Detect which cell encompasses the target text, then output its (X, Y) center coordinate. 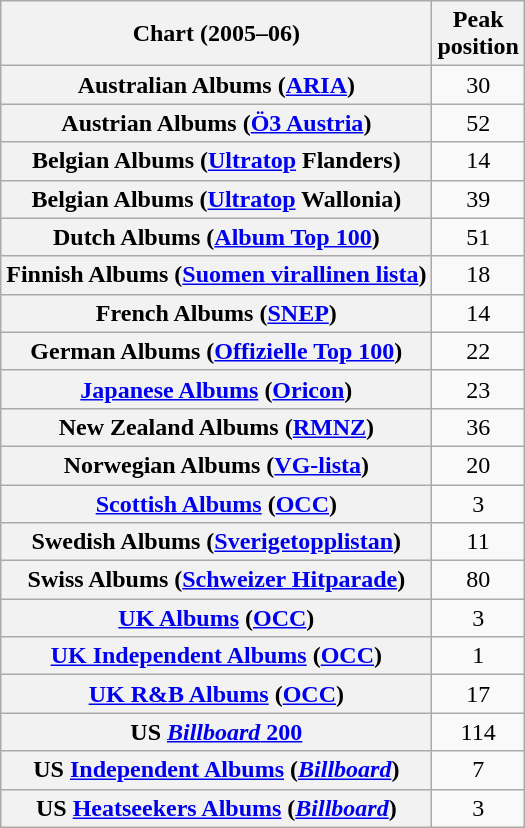
UK Albums (OCC) (216, 618)
UK Independent Albums (OCC) (216, 656)
80 (478, 580)
Norwegian Albums (VG-lista) (216, 465)
22 (478, 351)
20 (478, 465)
US Billboard 200 (216, 732)
Australian Albums (ARIA) (216, 85)
New Zealand Albums (RMNZ) (216, 427)
17 (478, 694)
Finnish Albums (Suomen virallinen lista) (216, 275)
30 (478, 85)
7 (478, 770)
18 (478, 275)
52 (478, 123)
114 (478, 732)
Belgian Albums (Ultratop Flanders) (216, 161)
51 (478, 237)
German Albums (Offizielle Top 100) (216, 351)
Japanese Albums (Oricon) (216, 389)
Belgian Albums (Ultratop Wallonia) (216, 199)
Austrian Albums (Ö3 Austria) (216, 123)
UK R&B Albums (OCC) (216, 694)
Swedish Albums (Sverigetopplistan) (216, 542)
23 (478, 389)
1 (478, 656)
39 (478, 199)
US Independent Albums (Billboard) (216, 770)
Peakposition (478, 34)
11 (478, 542)
US Heatseekers Albums (Billboard) (216, 808)
French Albums (SNEP) (216, 313)
Scottish Albums (OCC) (216, 503)
Chart (2005–06) (216, 34)
Dutch Albums (Album Top 100) (216, 237)
36 (478, 427)
Swiss Albums (Schweizer Hitparade) (216, 580)
